Return (X, Y) of the center of cell containing provided text 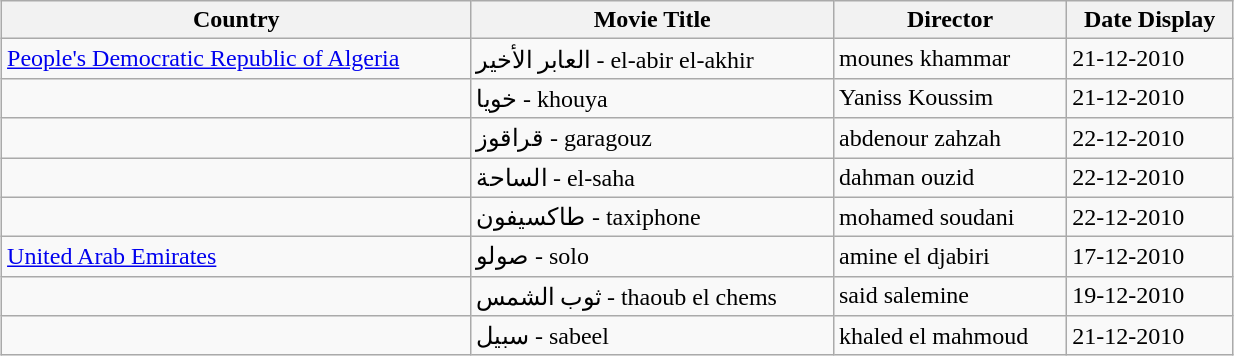
صولو - solo (652, 257)
mounes khammar (950, 59)
خويا - khouya (652, 98)
Director (950, 20)
Country (236, 20)
mohamed soudani (950, 217)
سبيل - sabeel (652, 336)
People's Democratic Republic of Algeria (236, 59)
قراقوز - garagouz (652, 138)
Yaniss Koussim (950, 98)
الساحة - el-saha (652, 178)
United Arab Emirates (236, 257)
dahman ouzid (950, 178)
ثوب الشمس - thaoub el chems (652, 296)
abdenour zahzah (950, 138)
khaled el mahmoud (950, 336)
amine el djabiri (950, 257)
Date Display (1150, 20)
17-12-2010 (1150, 257)
said salemine (950, 296)
19-12-2010 (1150, 296)
Movie Title (652, 20)
طاكسيفون - taxiphone (652, 217)
العابر الأخير - el-abir el-akhir (652, 59)
